Capture the cell that displays the provided text and extract its [X, Y] central coordinate. 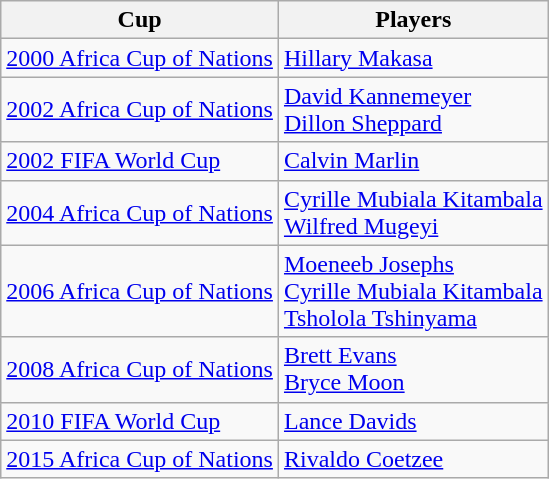
Calvin Marlin [413, 161]
2002 FIFA World Cup [140, 161]
2000 Africa Cup of Nations [140, 58]
2006 Africa Cup of Nations [140, 291]
Rivaldo Coetzee [413, 459]
David Kannemeyer Dillon Sheppard [413, 110]
2015 Africa Cup of Nations [140, 459]
Cyrille Mubiala Kitambala Wilfred Mugeyi [413, 212]
2002 Africa Cup of Nations [140, 110]
Lance Davids [413, 421]
2008 Africa Cup of Nations [140, 370]
Hillary Makasa [413, 58]
2010 FIFA World Cup [140, 421]
Brett Evans Bryce Moon [413, 370]
Players [413, 20]
Moeneeb Josephs Cyrille Mubiala Kitambala Tsholola Tshinyama [413, 291]
2004 Africa Cup of Nations [140, 212]
Cup [140, 20]
